Determine the (x, y) coordinate at the center of the cell enclosing the given text.  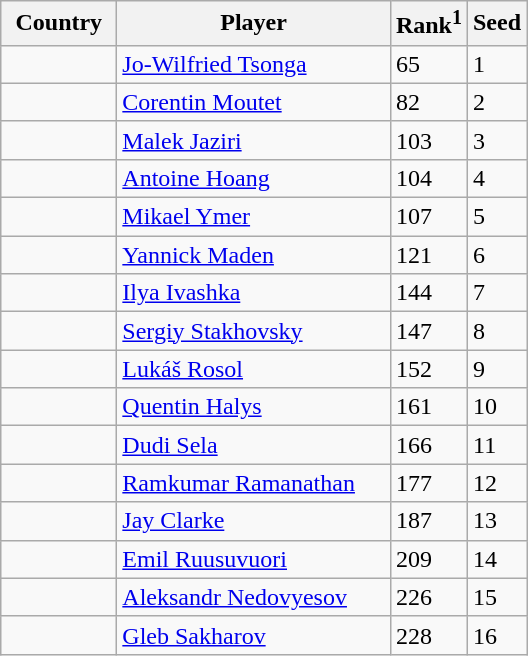
16 (496, 635)
Corentin Moutet (254, 102)
6 (496, 255)
Sergiy Stakhovsky (254, 331)
7 (496, 293)
Jo-Wilfried Tsonga (254, 64)
161 (428, 407)
104 (428, 178)
65 (428, 64)
13 (496, 521)
Ramkumar Ramanathan (254, 483)
4 (496, 178)
Emil Ruusuvuori (254, 559)
11 (496, 445)
103 (428, 140)
Dudi Sela (254, 445)
226 (428, 597)
2 (496, 102)
209 (428, 559)
144 (428, 293)
Antoine Hoang (254, 178)
10 (496, 407)
152 (428, 369)
Aleksandr Nedovyesov (254, 597)
3 (496, 140)
Malek Jaziri (254, 140)
Gleb Sakharov (254, 635)
166 (428, 445)
12 (496, 483)
1 (496, 64)
9 (496, 369)
8 (496, 331)
5 (496, 217)
Player (254, 24)
14 (496, 559)
107 (428, 217)
121 (428, 255)
Jay Clarke (254, 521)
Ilya Ivashka (254, 293)
Country (59, 24)
Seed (496, 24)
228 (428, 635)
Rank1 (428, 24)
82 (428, 102)
Quentin Halys (254, 407)
177 (428, 483)
15 (496, 597)
147 (428, 331)
Lukáš Rosol (254, 369)
Mikael Ymer (254, 217)
Yannick Maden (254, 255)
187 (428, 521)
